Provide the [x, y] coordinate of the cell's center where the given text is located.  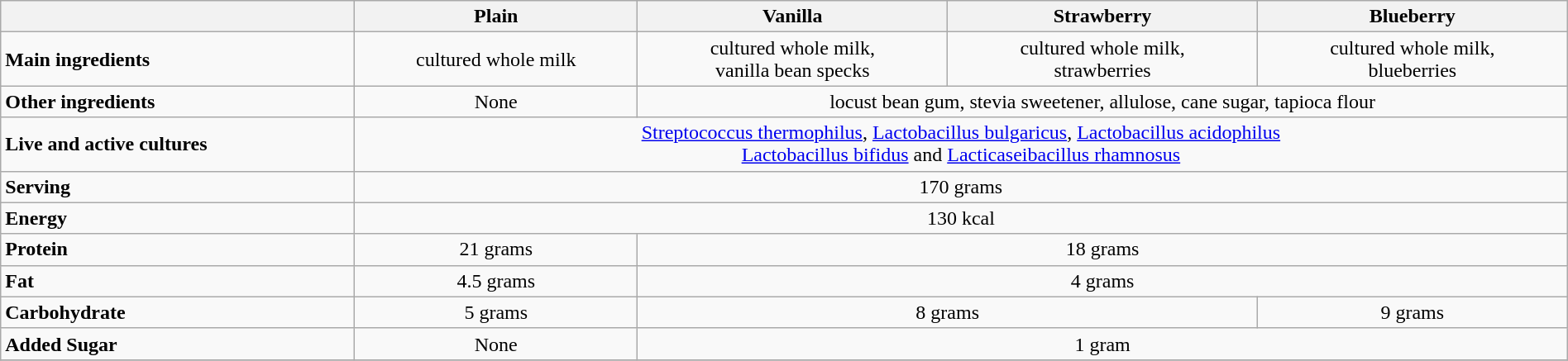
Fat [178, 281]
Serving [178, 187]
Blueberry [1413, 17]
Streptococcus thermophilus, Lactobacillus bulgaricus, Lactobacillus acidophilusLactobacillus bifidus and Lacticaseibacillus rhamnosus [961, 144]
Added Sugar [178, 344]
5 grams [496, 312]
Vanilla [792, 17]
4.5 grams [496, 281]
Carbohydrate [178, 312]
1 gram [1102, 344]
8 grams [948, 312]
21 grams [496, 249]
cultured whole milk [496, 59]
9 grams [1413, 312]
cultured whole milk,vanilla bean specks [792, 59]
Plain [496, 17]
Energy [178, 218]
Strawberry [1103, 17]
Live and active cultures [178, 144]
170 grams [961, 187]
cultured whole milk,blueberries [1413, 59]
Other ingredients [178, 102]
Main ingredients [178, 59]
130 kcal [961, 218]
Protein [178, 249]
18 grams [1102, 249]
4 grams [1102, 281]
locust bean gum, stevia sweetener, allulose, cane sugar, tapioca flour [1102, 102]
cultured whole milk,strawberries [1103, 59]
